Scan for the cell matching the given text and deliver its [X, Y] coordinate at center. 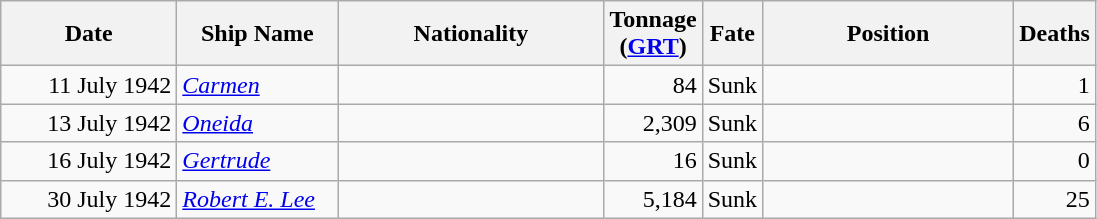
25 [1055, 199]
16 [653, 161]
6 [1055, 123]
Ship Name [258, 34]
Robert E. Lee [258, 199]
5,184 [653, 199]
Position [888, 34]
Fate [732, 34]
11 July 1942 [89, 85]
Tonnage (GRT) [653, 34]
1 [1055, 85]
Carmen [258, 85]
2,309 [653, 123]
Nationality [471, 34]
Oneida [258, 123]
Date [89, 34]
13 July 1942 [89, 123]
30 July 1942 [89, 199]
16 July 1942 [89, 161]
Gertrude [258, 161]
Deaths [1055, 34]
84 [653, 85]
0 [1055, 161]
